Capture the cell that displays the provided text and extract its (X, Y) central coordinate. 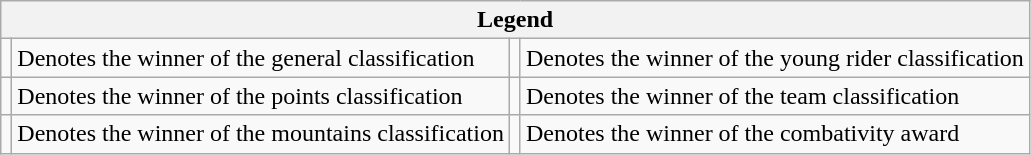
Denotes the winner of the mountains classification (261, 134)
Denotes the winner of the general classification (261, 58)
Legend (516, 20)
Denotes the winner of the young rider classification (774, 58)
Denotes the winner of the points classification (261, 96)
Denotes the winner of the team classification (774, 96)
Denotes the winner of the combativity award (774, 134)
